Search for the cell housing the specified text and yield its [x, y] center coordinate. 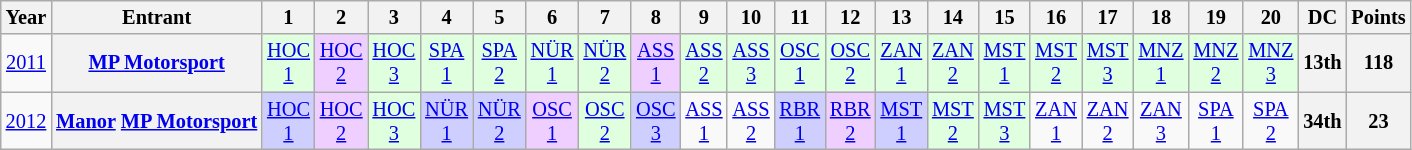
15 [1005, 17]
8 [656, 17]
19 [1216, 17]
MNZ3 [1270, 63]
MNZ2 [1216, 63]
MNZ1 [1160, 63]
Manor MP Motorsport [156, 121]
Year [26, 17]
Entrant [156, 17]
2011 [26, 63]
10 [750, 17]
13 [901, 17]
OSC3 [656, 121]
17 [1108, 17]
RBR2 [850, 121]
MP Motorsport [156, 63]
DC [1322, 17]
1 [288, 17]
23 [1379, 121]
118 [1379, 63]
7 [604, 17]
ASS3 [750, 63]
14 [953, 17]
3 [394, 17]
ZAN3 [1160, 121]
20 [1270, 17]
18 [1160, 17]
5 [500, 17]
2 [342, 17]
34th [1322, 121]
Points [1379, 17]
9 [704, 17]
4 [446, 17]
12 [850, 17]
2012 [26, 121]
13th [1322, 63]
16 [1056, 17]
6 [552, 17]
11 [800, 17]
RBR1 [800, 121]
